Return (x, y) of the center of cell containing provided text 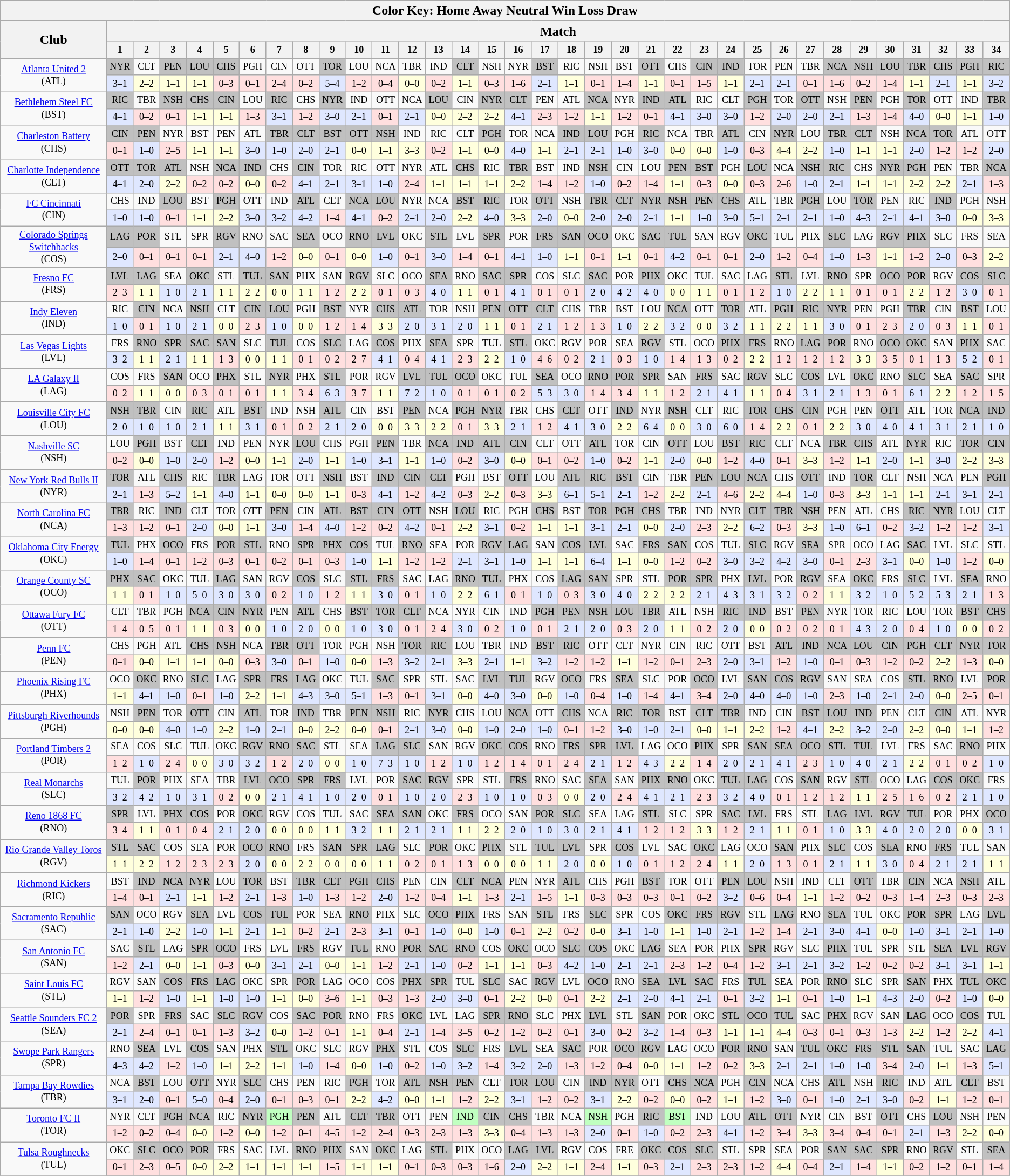
Phoenix Rising FC(PHX) (54, 688)
Pittsburgh Riverhounds(PGH) (54, 721)
LA Galaxy II(LAG) (54, 385)
Orange County SC(OCO) (54, 587)
FRE (625, 1150)
2–6 (783, 184)
6 (252, 50)
4–5 (332, 1134)
14 (465, 50)
28 (837, 50)
7–2 (412, 394)
Tulsa Roughnecks(TUL) (54, 1159)
32 (943, 50)
19 (598, 50)
Real Monarchs(SLC) (54, 789)
25 (757, 50)
North Carolina FC(NCA) (54, 519)
2 (147, 50)
Swope Park Rangers(SPR) (54, 1058)
Louisville City FC(LOU) (54, 419)
FC Cincinnati(CIN) (54, 209)
Sacramento Republic(SAC) (54, 923)
21 (651, 50)
Nashville SC(NSH) (54, 453)
6–0 (731, 427)
15 (492, 50)
29 (863, 50)
Fresno FC(FRS) (54, 284)
30 (890, 50)
0–6 (757, 898)
26 (783, 50)
12 (412, 50)
5 (226, 50)
18 (571, 50)
Match (558, 31)
16 (518, 50)
11 (385, 50)
Seattle Sounders FC 2(SEA) (54, 1024)
Saint Louis FC(STL) (54, 990)
Charlotte Independence(CLT) (54, 176)
2–7 (359, 360)
Bethlehem Steel FC(BST) (54, 108)
20 (625, 50)
1 (120, 50)
Atlanta United 2(ATL) (54, 75)
13 (438, 50)
Color Key: Home Away Neutral Win Loss Draw (505, 11)
10 (359, 50)
8 (305, 50)
Oklahoma City Energy(OKC) (54, 553)
Penn FC(PEN) (54, 654)
San Antonio FC(SAN) (54, 957)
Richmond Kickers(RIC) (54, 890)
7–3 (385, 764)
7 (279, 50)
17 (545, 50)
Charleston Battery(CHS) (54, 142)
31 (916, 50)
Reno 1868 FC(RNO) (54, 822)
3–7 (359, 394)
23 (704, 50)
Rio Grande Valley Toros(RGV) (54, 856)
Portland Timbers 2(POR) (54, 755)
Club (54, 40)
24 (731, 50)
Toronto FC II(TOR) (54, 1125)
3–6 (332, 999)
33 (970, 50)
Indy Eleven(IND) (54, 318)
6–2 (757, 529)
5–4 (332, 83)
Ottawa Fury FC(OTT) (54, 620)
Tampa Bay Rowdies(TBR) (54, 1091)
6–3 (332, 394)
9 (332, 50)
Las Vegas Lights(LVL) (54, 352)
22 (678, 50)
34 (996, 50)
Colorado Springs Switchbacks(COS) (54, 247)
27 (810, 50)
3 (173, 50)
New York Red Bulls II(NYR) (54, 486)
4 (200, 50)
